Identify which cell holds the provided text, then report its [x, y] central coordinate. 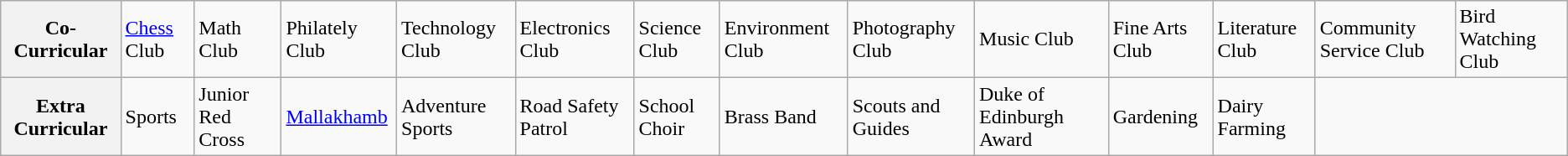
Duke of Edinburgh Award [1042, 117]
Adventure Sports [456, 117]
Photography Club [911, 39]
Technology Club [456, 39]
Gardening [1161, 117]
Music Club [1042, 39]
Co-Curricular [60, 39]
Community Service Club [1385, 39]
Road Safety Patrol [575, 117]
Electronics Club [575, 39]
Philately Club [339, 39]
Mallakhamb [339, 117]
Sports [157, 117]
Junior Red Cross [238, 117]
Extra Curricular [60, 117]
Math Club [238, 39]
Scouts and Guides [911, 117]
School Choir [677, 117]
Brass Band [784, 117]
Bird Watching Club [1511, 39]
Chess Club [157, 39]
Environment Club [784, 39]
Dairy Farming [1264, 117]
Fine Arts Club [1161, 39]
Literature Club [1264, 39]
Science Club [677, 39]
